Capture the cell that displays the provided text and extract its [x, y] central coordinate. 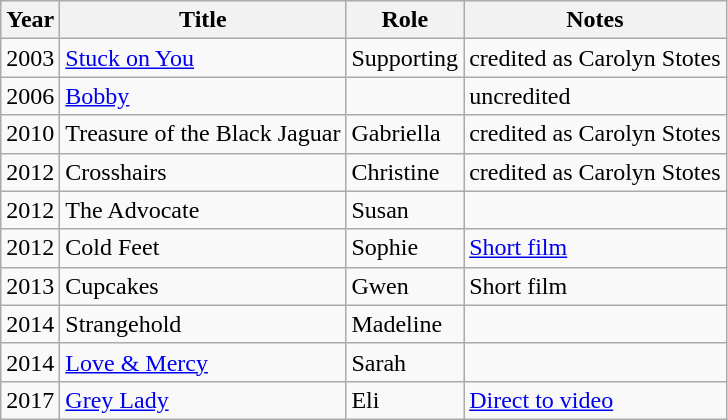
Gabriella [405, 134]
uncredited [595, 96]
Eli [405, 400]
2003 [30, 58]
2017 [30, 400]
Stuck on You [203, 58]
Role [405, 20]
The Advocate [203, 210]
Sarah [405, 362]
Notes [595, 20]
Cupcakes [203, 286]
Title [203, 20]
2010 [30, 134]
Susan [405, 210]
Madeline [405, 324]
2013 [30, 286]
Strangehold [203, 324]
Grey Lady [203, 400]
Supporting [405, 58]
Crosshairs [203, 172]
2006 [30, 96]
Bobby [203, 96]
Year [30, 20]
Treasure of the Black Jaguar [203, 134]
Direct to video [595, 400]
Love & Mercy [203, 362]
Gwen [405, 286]
Christine [405, 172]
Sophie [405, 248]
Cold Feet [203, 248]
